Pinpoint the cell where the given text exists, returning its [x, y] midpoint coordinate. 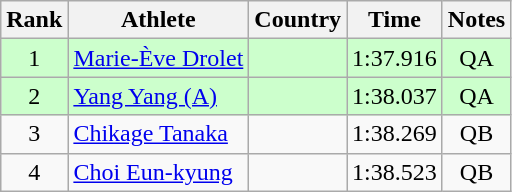
2 [34, 96]
3 [34, 134]
4 [34, 172]
1:37.916 [395, 58]
Athlete [158, 20]
Notes [476, 20]
1:38.037 [395, 96]
Choi Eun-kyung [158, 172]
Chikage Tanaka [158, 134]
1 [34, 58]
Rank [34, 20]
Yang Yang (A) [158, 96]
1:38.269 [395, 134]
Country [298, 20]
Marie-Ève Drolet [158, 58]
Time [395, 20]
1:38.523 [395, 172]
